From the cell containing the given text, extract its center point as [X, Y] coordinate. 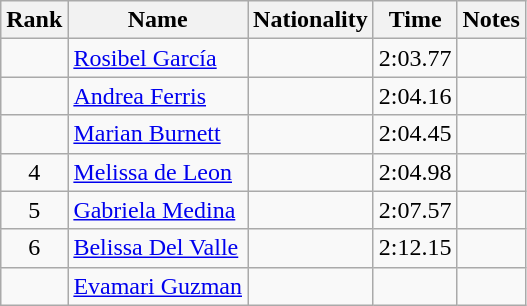
2:03.77 [415, 58]
4 [34, 172]
2:07.57 [415, 210]
6 [34, 248]
Time [415, 20]
2:04.16 [415, 96]
Rank [34, 20]
Name [158, 20]
Belissa Del Valle [158, 248]
Gabriela Medina [158, 210]
5 [34, 210]
Andrea Ferris [158, 96]
2:12.15 [415, 248]
Rosibel García [158, 58]
Nationality [311, 20]
Marian Burnett [158, 134]
Notes [491, 20]
2:04.45 [415, 134]
Evamari Guzman [158, 286]
2:04.98 [415, 172]
Melissa de Leon [158, 172]
